Detect which cell encompasses the target text, then output its [X, Y] center coordinate. 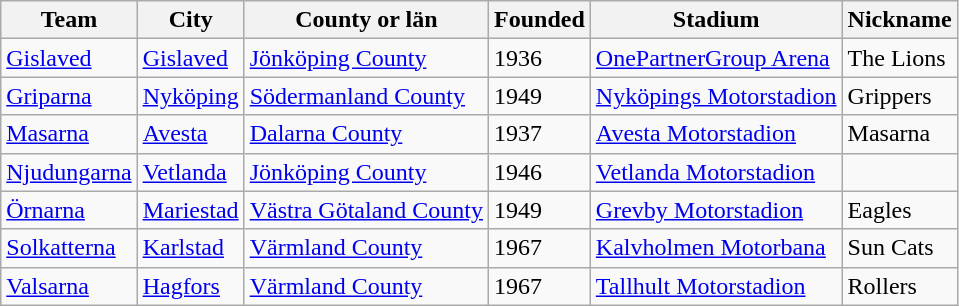
OnePartnerGroup Arena [716, 58]
The Lions [900, 58]
Nyköpings Motorstadion [716, 96]
Sun Cats [900, 248]
Nyköping [190, 96]
1937 [540, 134]
Grevby Motorstadion [716, 210]
Kalvholmen Motorbana [716, 248]
Avesta Motorstadion [716, 134]
Njudungarna [69, 172]
Valsarna [69, 286]
Mariestad [190, 210]
Karlstad [190, 248]
Eagles [900, 210]
Södermanland County [366, 96]
Örnarna [69, 210]
1936 [540, 58]
Hagfors [190, 286]
Dalarna County [366, 134]
Griparna [69, 96]
County or län [366, 20]
Rollers [900, 286]
Team [69, 20]
Founded [540, 20]
1946 [540, 172]
Vetlanda [190, 172]
Västra Götaland County [366, 210]
City [190, 20]
Nickname [900, 20]
Grippers [900, 96]
Solkatterna [69, 248]
Vetlanda Motorstadion [716, 172]
Stadium [716, 20]
Avesta [190, 134]
Tallhult Motorstadion [716, 286]
